Capture the cell that displays the provided text and extract its [x, y] central coordinate. 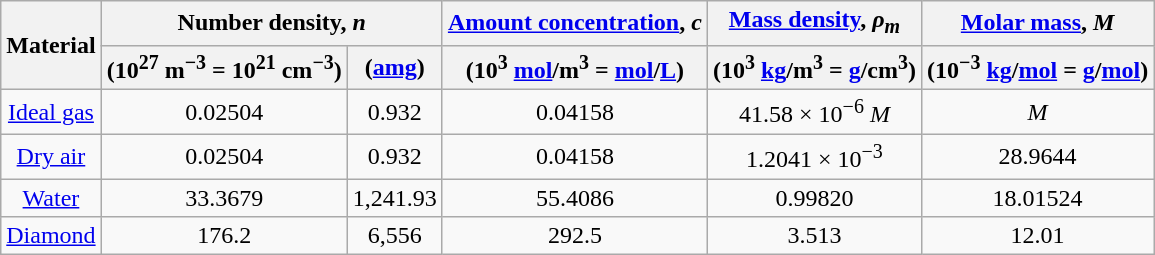
55.4086 [574, 198]
1.2041 × 10−3 [814, 156]
1,241.93 [394, 198]
12.01 [1038, 236]
(103 mol/m3 = mol/L) [574, 68]
3.513 [814, 236]
(amg) [394, 68]
6,556 [394, 236]
Diamond [51, 236]
41.58 × 10−6 M [814, 112]
Water [51, 198]
Material [51, 46]
176.2 [224, 236]
Mass density, ρm [814, 23]
0.99820 [814, 198]
Molar mass, M [1038, 23]
(10−3 kg/mol = g/mol) [1038, 68]
(1027 m−3 = 1021 cm−3) [224, 68]
Amount concentration, c [574, 23]
Dry air [51, 156]
Ideal gas [51, 112]
(103 kg/m3 = g/cm3) [814, 68]
28.9644 [1038, 156]
33.3679 [224, 198]
292.5 [574, 236]
Number density, n [272, 23]
M [1038, 112]
18.01524 [1038, 198]
